Pinpoint the cell where the given text exists, returning its (X, Y) midpoint coordinate. 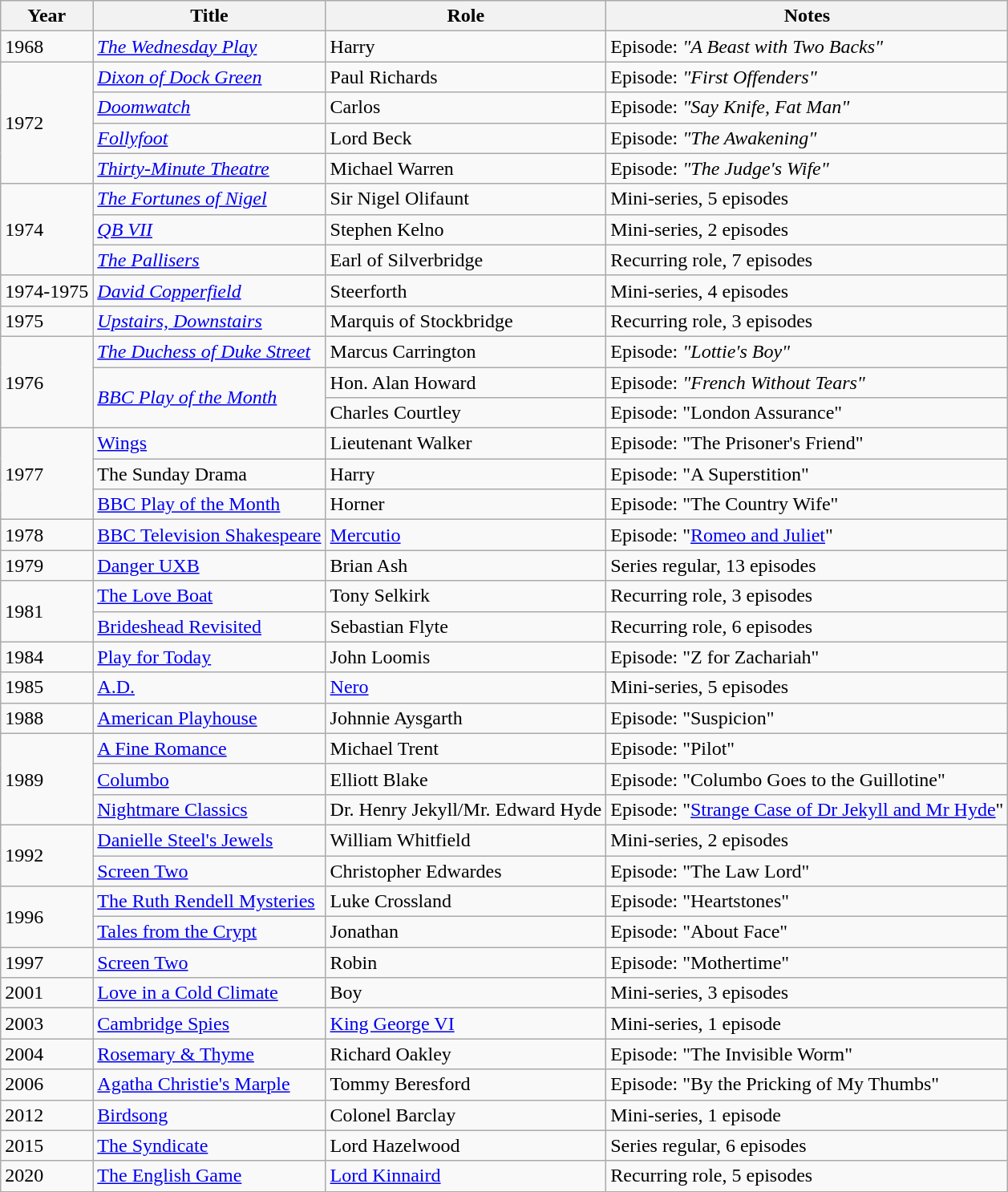
The Love Boat (209, 596)
The Duchess of Duke Street (209, 351)
Episode: "Say Knife, Fat Man" (807, 107)
2006 (47, 1085)
Recurring role, 7 episodes (807, 260)
Episode: "The Invisible Worm" (807, 1054)
The English Game (209, 1176)
1997 (47, 963)
Episode: "Strange Case of Dr Jekyll and Mr Hyde" (807, 809)
Lord Beck (466, 138)
Episode: "The Judge's Wife" (807, 168)
QB VII (209, 229)
Series regular, 13 episodes (807, 566)
Michael Warren (466, 168)
Carlos (466, 107)
King George VI (466, 1024)
Paul Richards (466, 77)
1975 (47, 321)
Episode: "First Offenders" (807, 77)
Earl of Silverbridge (466, 260)
Tony Selkirk (466, 596)
A.D. (209, 687)
Agatha Christie's Marple (209, 1085)
1968 (47, 47)
2020 (47, 1176)
Recurring role, 6 episodes (807, 626)
Marcus Carrington (466, 351)
1989 (47, 779)
2001 (47, 993)
Rosemary & Thyme (209, 1054)
Episode: "By the Pricking of My Thumbs" (807, 1085)
Episode: "London Assurance" (807, 413)
Title (209, 16)
Episode: "The Awakening" (807, 138)
David Copperfield (209, 290)
Lord Hazelwood (466, 1145)
Brian Ash (466, 566)
1981 (47, 611)
Johnnie Aysgarth (466, 718)
Nero (466, 687)
Episode: "Lottie's Boy" (807, 351)
Thirty-Minute Theatre (209, 168)
Robin (466, 963)
John Loomis (466, 657)
Episode: "A Beast with Two Backs" (807, 47)
Episode: "Heartstones" (807, 902)
Dr. Henry Jekyll/Mr. Edward Hyde (466, 809)
Jonathan (466, 932)
Episode: "Romeo and Juliet" (807, 535)
Charles Courtley (466, 413)
Recurring role, 5 episodes (807, 1176)
1974-1975 (47, 290)
William Whitfield (466, 840)
1985 (47, 687)
The Pallisers (209, 260)
Elliott Blake (466, 779)
Mercutio (466, 535)
Notes (807, 16)
Play for Today (209, 657)
2015 (47, 1145)
Episode: "Mothertime" (807, 963)
Danielle Steel's Jewels (209, 840)
Mini-series, 3 episodes (807, 993)
1972 (47, 123)
Lieutenant Walker (466, 444)
1979 (47, 566)
Marquis of Stockbridge (466, 321)
Series regular, 6 episodes (807, 1145)
Episode: "A Superstition" (807, 474)
Tommy Beresford (466, 1085)
Episode: "Z for Zachariah" (807, 657)
Episode: "Suspicion" (807, 718)
American Playhouse (209, 718)
BBC Television Shakespeare (209, 535)
Hon. Alan Howard (466, 383)
Episode: "The Prisoner's Friend" (807, 444)
Year (47, 16)
Wings (209, 444)
The Ruth Rendell Mysteries (209, 902)
Upstairs, Downstairs (209, 321)
Doomwatch (209, 107)
Episode: "Columbo Goes to the Guillotine" (807, 779)
Danger UXB (209, 566)
Episode: "Pilot" (807, 748)
Episode: "About Face" (807, 932)
Horner (466, 505)
Cambridge Spies (209, 1024)
The Syndicate (209, 1145)
1988 (47, 718)
The Fortunes of Nigel (209, 199)
Stephen Kelno (466, 229)
1992 (47, 855)
Steerforth (466, 290)
Brideshead Revisited (209, 626)
Christopher Edwardes (466, 870)
Nightmare Classics (209, 809)
Love in a Cold Climate (209, 993)
Tales from the Crypt (209, 932)
Birdsong (209, 1115)
2004 (47, 1054)
Role (466, 16)
The Sunday Drama (209, 474)
1977 (47, 474)
Michael Trent (466, 748)
Episode: "French Without Tears" (807, 383)
Columbo (209, 779)
2003 (47, 1024)
1996 (47, 917)
Episode: "The Law Lord" (807, 870)
A Fine Romance (209, 748)
Luke Crossland (466, 902)
1976 (47, 382)
1974 (47, 229)
Sir Nigel Olifaunt (466, 199)
The Wednesday Play (209, 47)
2012 (47, 1115)
Boy (466, 993)
Follyfoot (209, 138)
Richard Oakley (466, 1054)
Lord Kinnaird (466, 1176)
1984 (47, 657)
Mini-series, 4 episodes (807, 290)
Sebastian Flyte (466, 626)
1978 (47, 535)
Episode: "The Country Wife" (807, 505)
Dixon of Dock Green (209, 77)
Colonel Barclay (466, 1115)
